Extract the (X, Y) coordinate from the center of the cell holding the provided text.  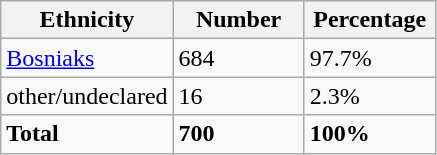
100% (370, 134)
700 (238, 134)
Number (238, 20)
16 (238, 96)
2.3% (370, 96)
Percentage (370, 20)
other/undeclared (87, 96)
684 (238, 58)
Bosniaks (87, 58)
97.7% (370, 58)
Ethnicity (87, 20)
Total (87, 134)
